Extract the (x, y) coordinate from the center of the cell holding the provided text.  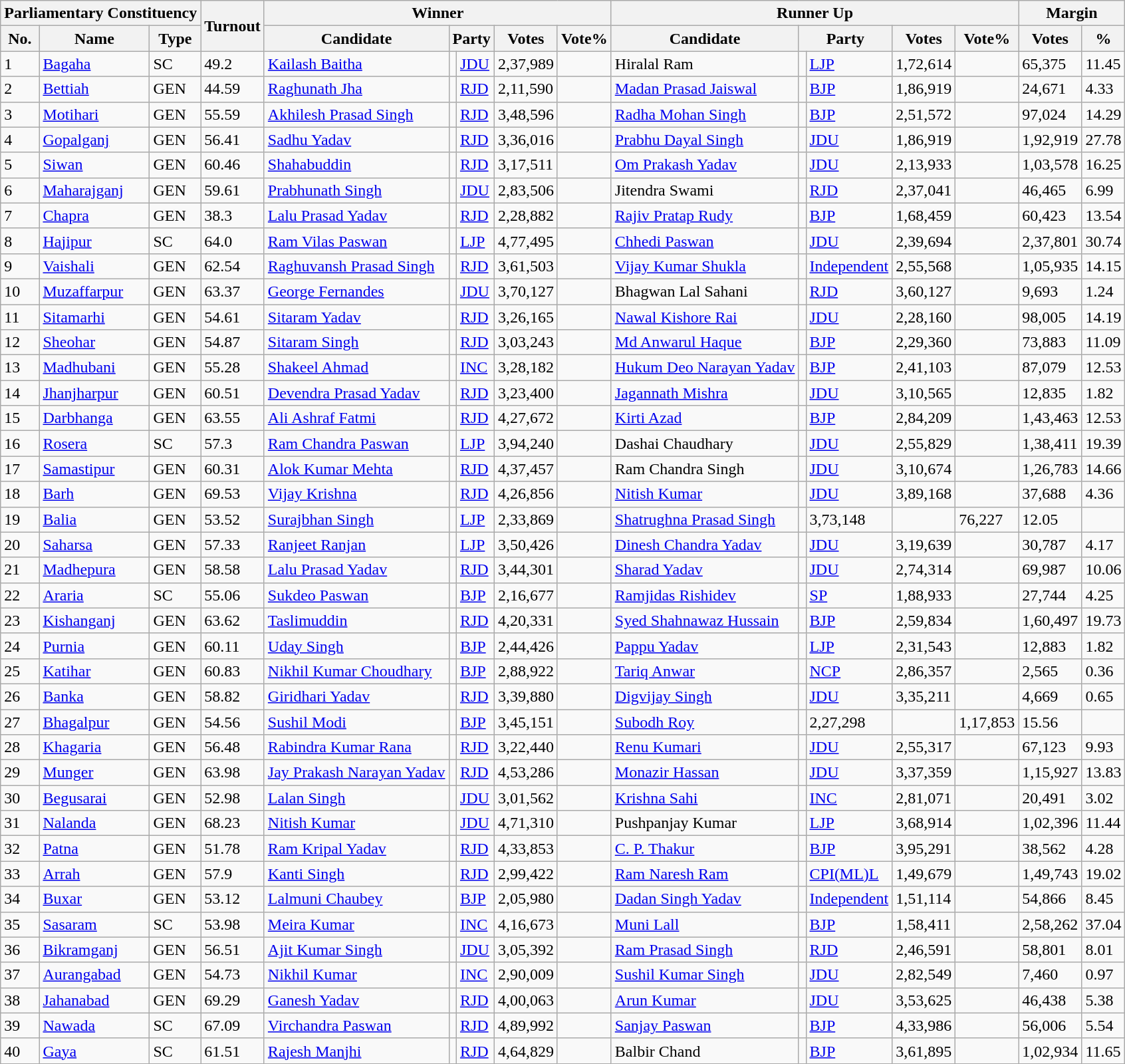
Khagaria (94, 747)
Samastipur (94, 469)
Type (176, 39)
4,27,672 (525, 418)
3,35,211 (924, 696)
14.19 (1104, 317)
14.66 (1104, 469)
5.38 (1104, 1000)
26 (20, 696)
49.2 (233, 64)
60,423 (1051, 215)
3,28,182 (525, 368)
Balia (94, 519)
60.46 (233, 165)
31 (20, 823)
15.56 (1051, 722)
16 (20, 444)
Gopalganj (94, 140)
Siwan (94, 165)
Sasaram (94, 924)
4.28 (1104, 849)
Sukdeo Paswan (356, 595)
24,671 (1051, 89)
4,77,495 (525, 241)
30,787 (1051, 545)
2 (20, 89)
53.98 (233, 924)
62.54 (233, 266)
Shahabuddin (356, 165)
0.36 (1104, 671)
3,03,243 (525, 342)
Md Anwarul Haque (705, 342)
3,01,562 (525, 798)
Giridhari Yadav (356, 696)
2,81,071 (924, 798)
60.11 (233, 646)
Syed Shahnawaz Hussain (705, 620)
1,05,935 (1051, 266)
2,86,357 (924, 671)
Chapra (94, 215)
11.45 (1104, 64)
18 (20, 494)
60.83 (233, 671)
97,024 (1051, 114)
Rosera (94, 444)
30 (20, 798)
3,22,440 (525, 747)
Maharajganj (94, 190)
Arrah (94, 874)
2,13,933 (924, 165)
4,71,310 (525, 823)
19.73 (1104, 620)
Alok Kumar Mehta (356, 469)
Bhagwan Lal Sahani (705, 291)
Bikramganj (94, 950)
54,866 (1051, 899)
2,99,422 (525, 874)
Hiralal Ram (705, 64)
Patna (94, 849)
Aurangabad (94, 975)
2,90,009 (525, 975)
4,37,457 (525, 469)
Uday Singh (356, 646)
9.93 (1104, 747)
Nawada (94, 1025)
20,491 (1051, 798)
2,16,677 (525, 595)
Jhanjharpur (94, 393)
CPI(ML)L (849, 874)
4.36 (1104, 494)
2,58,262 (1051, 924)
Turnout (233, 26)
Ram Chandra Singh (705, 469)
Margin (1072, 13)
Nikhil Kumar (356, 975)
Sushil Modi (356, 722)
13.83 (1104, 773)
% (1104, 39)
54.56 (233, 722)
11 (20, 317)
Katihar (94, 671)
Pappu Yadav (705, 646)
4,669 (1051, 696)
Madhepura (94, 570)
Lalmuni Chaubey (356, 899)
40 (20, 1051)
Raghuvansh Prasad Singh (356, 266)
2,88,922 (525, 671)
1 (20, 64)
Akhilesh Prasad Singh (356, 114)
3,61,503 (525, 266)
69.53 (233, 494)
38.3 (233, 215)
3,68,914 (924, 823)
Saharsa (94, 545)
67,123 (1051, 747)
1,02,934 (1051, 1051)
57.9 (233, 874)
1,26,783 (1051, 469)
69,987 (1051, 570)
3,60,127 (924, 291)
27 (20, 722)
20 (20, 545)
4,64,829 (525, 1051)
19 (20, 519)
5.54 (1104, 1025)
53.12 (233, 899)
1,17,853 (987, 722)
Ram Kripal Yadav (356, 849)
56.51 (233, 950)
4,33,986 (924, 1025)
14.29 (1104, 114)
Ganesh Yadav (356, 1000)
56,006 (1051, 1025)
Ramjidas Rishidev (705, 595)
60.31 (233, 469)
1,58,411 (924, 924)
11.65 (1104, 1051)
33 (20, 874)
Vaishali (94, 266)
Nawal Kishore Rai (705, 317)
17 (20, 469)
19.02 (1104, 874)
Banka (94, 696)
Jay Prakash Narayan Yadav (356, 773)
Begusarai (94, 798)
15 (20, 418)
37,688 (1051, 494)
1,92,919 (1051, 140)
10 (20, 291)
1,72,614 (924, 64)
28 (20, 747)
Rabindra Kumar Rana (356, 747)
2,51,572 (924, 114)
Subodh Roy (705, 722)
Radha Mohan Singh (705, 114)
Sushil Kumar Singh (705, 975)
Bagaha (94, 64)
3,17,511 (525, 165)
46,465 (1051, 190)
Dashai Chaudhary (705, 444)
Madan Prasad Jaiswal (705, 89)
1,51,114 (924, 899)
3,45,151 (525, 722)
Purnia (94, 646)
Buxar (94, 899)
34 (20, 899)
Winner (437, 13)
Raghunath Jha (356, 89)
11.09 (1104, 342)
10.06 (1104, 570)
1,15,927 (1051, 773)
7 (20, 215)
Dinesh Chandra Yadav (705, 545)
68.23 (233, 823)
3.02 (1104, 798)
2,565 (1051, 671)
57.33 (233, 545)
Shakeel Ahmad (356, 368)
No. (20, 39)
Renu Kumari (705, 747)
Sharad Yadav (705, 570)
59.61 (233, 190)
9,693 (1051, 291)
Rajiv Pratap Rudy (705, 215)
Lalan Singh (356, 798)
Shatrughna Prasad Singh (705, 519)
2,29,360 (924, 342)
3,19,639 (924, 545)
Hajipur (94, 241)
12,883 (1051, 646)
61.51 (233, 1051)
Pushpanjay Kumar (705, 823)
Prabhu Dayal Singh (705, 140)
Devendra Prasad Yadav (356, 393)
Rajesh Manjhi (356, 1051)
3,36,016 (525, 140)
27,744 (1051, 595)
21 (20, 570)
53.52 (233, 519)
Balbir Chand (705, 1051)
3,48,596 (525, 114)
54.87 (233, 342)
14.15 (1104, 266)
Ram Prasad Singh (705, 950)
2,28,882 (525, 215)
Jitendra Swami (705, 190)
2,31,543 (924, 646)
3,44,301 (525, 570)
32 (20, 849)
Surajbhan Singh (356, 519)
3,05,392 (525, 950)
Ranjeet Ranjan (356, 545)
4,33,853 (525, 849)
63.98 (233, 773)
64.0 (233, 241)
Sitamarhi (94, 317)
12.05 (1051, 519)
1,43,463 (1051, 418)
1,03,578 (1051, 165)
Runner Up (815, 13)
Bhagalpur (94, 722)
3,61,895 (924, 1051)
0.97 (1104, 975)
C. P. Thakur (705, 849)
44.59 (233, 89)
Muzaffarpur (94, 291)
36 (20, 950)
Parliamentary Constituency (101, 13)
63.62 (233, 620)
7,460 (1051, 975)
2,55,829 (924, 444)
55.28 (233, 368)
12,835 (1051, 393)
24 (20, 646)
1,49,679 (924, 874)
8.01 (1104, 950)
3,89,168 (924, 494)
73,883 (1051, 342)
3,23,400 (525, 393)
63.37 (233, 291)
2,37,041 (924, 190)
9 (20, 266)
3,50,426 (525, 545)
2,28,160 (924, 317)
Jagannath Mishra (705, 393)
Name (94, 39)
1,88,933 (924, 595)
19.39 (1104, 444)
Ram Naresh Ram (705, 874)
George Fernandes (356, 291)
4,53,286 (525, 773)
2,59,834 (924, 620)
Bettiah (94, 89)
Vijay Kumar Shukla (705, 266)
54.61 (233, 317)
52.98 (233, 798)
3,73,148 (849, 519)
3,37,359 (924, 773)
Gaya (94, 1051)
57.3 (233, 444)
Meira Kumar (356, 924)
Motihari (94, 114)
2,11,590 (525, 89)
8.45 (1104, 899)
4,16,673 (525, 924)
2,39,694 (924, 241)
4,26,856 (525, 494)
Sitaram Yadav (356, 317)
1,68,459 (924, 215)
Tariq Anwar (705, 671)
63.55 (233, 418)
2,44,426 (525, 646)
Kirti Azad (705, 418)
2,82,549 (924, 975)
NCP (849, 671)
2,41,103 (924, 368)
Araria (94, 595)
Jahanabad (94, 1000)
54.73 (233, 975)
Krishna Sahi (705, 798)
27.78 (1104, 140)
3,94,240 (525, 444)
11.44 (1104, 823)
1,49,743 (1051, 874)
3,70,127 (525, 291)
Taslimuddin (356, 620)
87,079 (1051, 368)
2,55,317 (924, 747)
35 (20, 924)
37.04 (1104, 924)
3 (20, 114)
2,37,989 (525, 64)
3,39,880 (525, 696)
13.54 (1104, 215)
23 (20, 620)
2,05,980 (525, 899)
Monazir Hassan (705, 773)
1,02,396 (1051, 823)
Kanti Singh (356, 874)
2,33,869 (525, 519)
Nikhil Kumar Choudhary (356, 671)
46,438 (1051, 1000)
Arun Kumar (705, 1000)
Sanjay Paswan (705, 1025)
1,60,497 (1051, 620)
2,83,506 (525, 190)
67.09 (233, 1025)
Prabhunath Singh (356, 190)
4,89,992 (525, 1025)
56.48 (233, 747)
55.06 (233, 595)
Chhedi Paswan (705, 241)
Darbhanga (94, 418)
Sitaram Singh (356, 342)
58.82 (233, 696)
38,562 (1051, 849)
3,53,625 (924, 1000)
Sheohar (94, 342)
29 (20, 773)
37 (20, 975)
Ram Chandra Paswan (356, 444)
1,38,411 (1051, 444)
4,20,331 (525, 620)
Sadhu Yadav (356, 140)
4.33 (1104, 89)
Kailash Baitha (356, 64)
69.29 (233, 1000)
38 (20, 1000)
2,27,298 (849, 722)
16.25 (1104, 165)
58,801 (1051, 950)
Om Prakash Yadav (705, 165)
SP (849, 595)
60.51 (233, 393)
Ram Vilas Paswan (356, 241)
Barh (94, 494)
58.58 (233, 570)
14 (20, 393)
13 (20, 368)
30.74 (1104, 241)
4.17 (1104, 545)
Munger (94, 773)
Dadan Singh Yadav (705, 899)
3,26,165 (525, 317)
51.78 (233, 849)
12 (20, 342)
2,55,568 (924, 266)
Vijay Krishna (356, 494)
Nalanda (94, 823)
Madhubani (94, 368)
Ali Ashraf Fatmi (356, 418)
0.65 (1104, 696)
4,00,063 (525, 1000)
Digvijay Singh (705, 696)
6 (20, 190)
2,84,209 (924, 418)
Hukum Deo Narayan Yadav (705, 368)
98,005 (1051, 317)
39 (20, 1025)
22 (20, 595)
2,37,801 (1051, 241)
2,46,591 (924, 950)
3,95,291 (924, 849)
3,10,674 (924, 469)
1.24 (1104, 291)
4 (20, 140)
3,10,565 (924, 393)
2,74,314 (924, 570)
5 (20, 165)
Ajit Kumar Singh (356, 950)
Kishanganj (94, 620)
65,375 (1051, 64)
Virchandra Paswan (356, 1025)
Muni Lall (705, 924)
56.41 (233, 140)
76,227 (987, 519)
6.99 (1104, 190)
55.59 (233, 114)
4.25 (1104, 595)
8 (20, 241)
25 (20, 671)
